Locate the cell with the specified text and output its [X, Y] center coordinate. 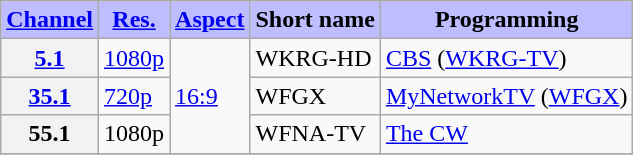
Aspect [210, 20]
Programming [506, 20]
Res. [134, 20]
WFGX [315, 96]
Short name [315, 20]
16:9 [210, 96]
WKRG-HD [315, 58]
55.1 [50, 134]
CBS (WKRG-TV) [506, 58]
5.1 [50, 58]
Channel [50, 20]
The CW [506, 134]
35.1 [50, 96]
MyNetworkTV (WFGX) [506, 96]
WFNA-TV [315, 134]
720p [134, 96]
